Find where the given text appears and provide that cell's center as (x, y) coordinate. 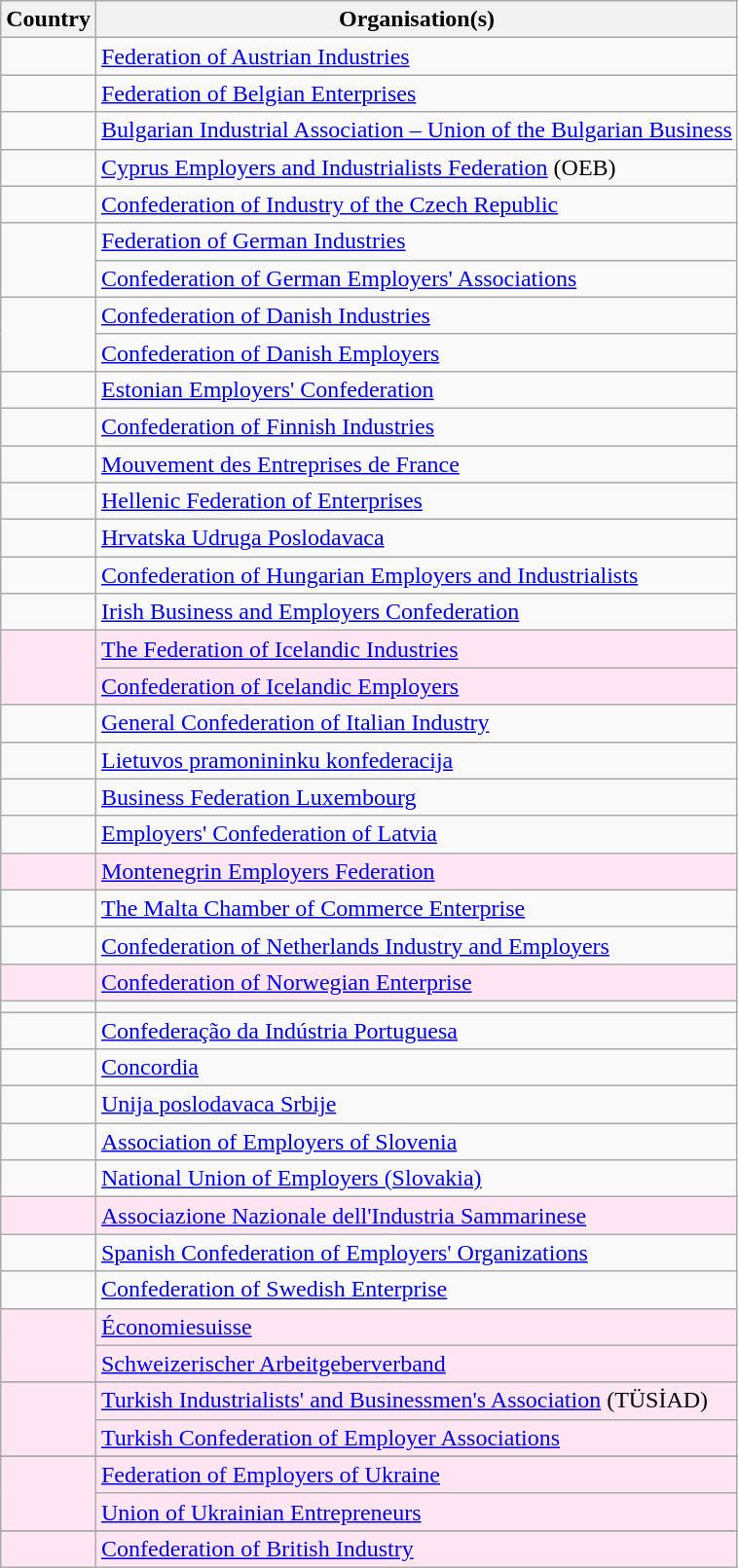
Confederation of Danish Employers (417, 352)
Business Federation Luxembourg (417, 797)
Irish Business and Employers Confederation (417, 612)
Montenegrin Employers Federation (417, 871)
Estonian Employers' Confederation (417, 389)
Confederation of Norwegian Enterprise (417, 982)
Schweizerischer Arbeitgeberverband (417, 1364)
Federation of Employers of Ukraine (417, 1475)
Confederation of Hungarian Employers and Industrialists (417, 575)
Confederation of Industry of the Czech Republic (417, 204)
Federation of Belgian Enterprises (417, 93)
Associazione Nazionale dell'Industria Sammarinese (417, 1216)
Organisation(s) (417, 19)
Spanish Confederation of Employers' Organizations (417, 1253)
Turkish Confederation of Employer Associations (417, 1438)
Federation of Austrian Industries (417, 56)
General Confederation of Italian Industry (417, 723)
Hellenic Federation of Enterprises (417, 501)
Confederation of Icelandic Employers (417, 686)
Federation of German Industries (417, 241)
Turkish Industrialists' and Businessmen's Association (TÜSİAD) (417, 1401)
Concordia (417, 1068)
Hrvatska Udruga Poslodavaca (417, 538)
Confederation of British Industry (417, 1549)
Confederação da Indústria Portuguesa (417, 1031)
Cyprus Employers and Industrialists Federation (OEB) (417, 167)
Bulgarian Industrial Association – Union of the Bulgarian Business (417, 130)
National Union of Employers (Slovakia) (417, 1179)
Confederation of Netherlands Industry and Employers (417, 945)
Lietuvos pramonininku konfederacija (417, 760)
Union of Ukrainian Entrepreneurs (417, 1512)
Country (49, 19)
Mouvement des Entreprises de France (417, 464)
Association of Employers of Slovenia (417, 1142)
Employers' Confederation of Latvia (417, 834)
The Federation of Icelandic Industries (417, 649)
Confederation of Danish Industries (417, 315)
Économiesuisse (417, 1327)
Confederation of German Employers' Associations (417, 278)
Unija poslodavaca Srbije (417, 1105)
The Malta Chamber of Commerce Enterprise (417, 908)
Confederation of Swedish Enterprise (417, 1290)
Confederation of Finnish Industries (417, 426)
